Return the (X, Y) coordinate for the center point of the cell that contains the specified text.  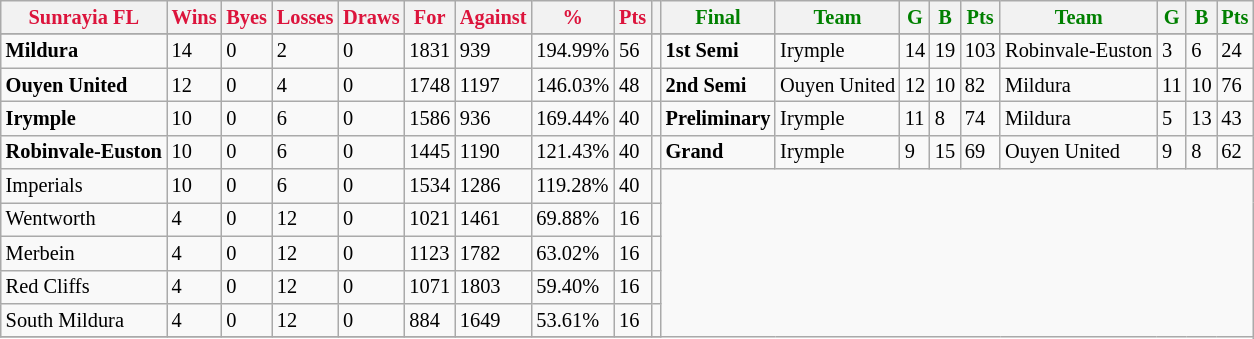
1021 (429, 219)
Sunrayia FL (84, 17)
1286 (494, 186)
1782 (494, 253)
74 (980, 118)
69.88% (572, 219)
13 (1201, 118)
1803 (494, 287)
43 (1234, 118)
Red Cliffs (84, 287)
1534 (429, 186)
Against (494, 17)
For (429, 17)
1197 (494, 85)
Losses (305, 17)
5 (1172, 118)
Wentworth (84, 219)
1123 (429, 253)
Byes (246, 17)
1586 (429, 118)
884 (429, 320)
1st Semi (718, 51)
103 (980, 51)
82 (980, 85)
48 (632, 85)
939 (494, 51)
69 (980, 152)
121.43% (572, 152)
15 (945, 152)
24 (1234, 51)
119.28% (572, 186)
2nd Semi (718, 85)
56 (632, 51)
169.44% (572, 118)
19 (945, 51)
1071 (429, 287)
1748 (429, 85)
Imperials (84, 186)
62 (1234, 152)
1461 (494, 219)
Merbein (84, 253)
146.03% (572, 85)
3 (1172, 51)
59.40% (572, 287)
Wins (194, 17)
South Mildura (84, 320)
1649 (494, 320)
Preliminary (718, 118)
% (572, 17)
1445 (429, 152)
194.99% (572, 51)
53.61% (572, 320)
Draws (371, 17)
76 (1234, 85)
63.02% (572, 253)
2 (305, 51)
1190 (494, 152)
1831 (429, 51)
Grand (718, 152)
Final (718, 17)
936 (494, 118)
